Locate the cell with the specified text and output its [X, Y] center coordinate. 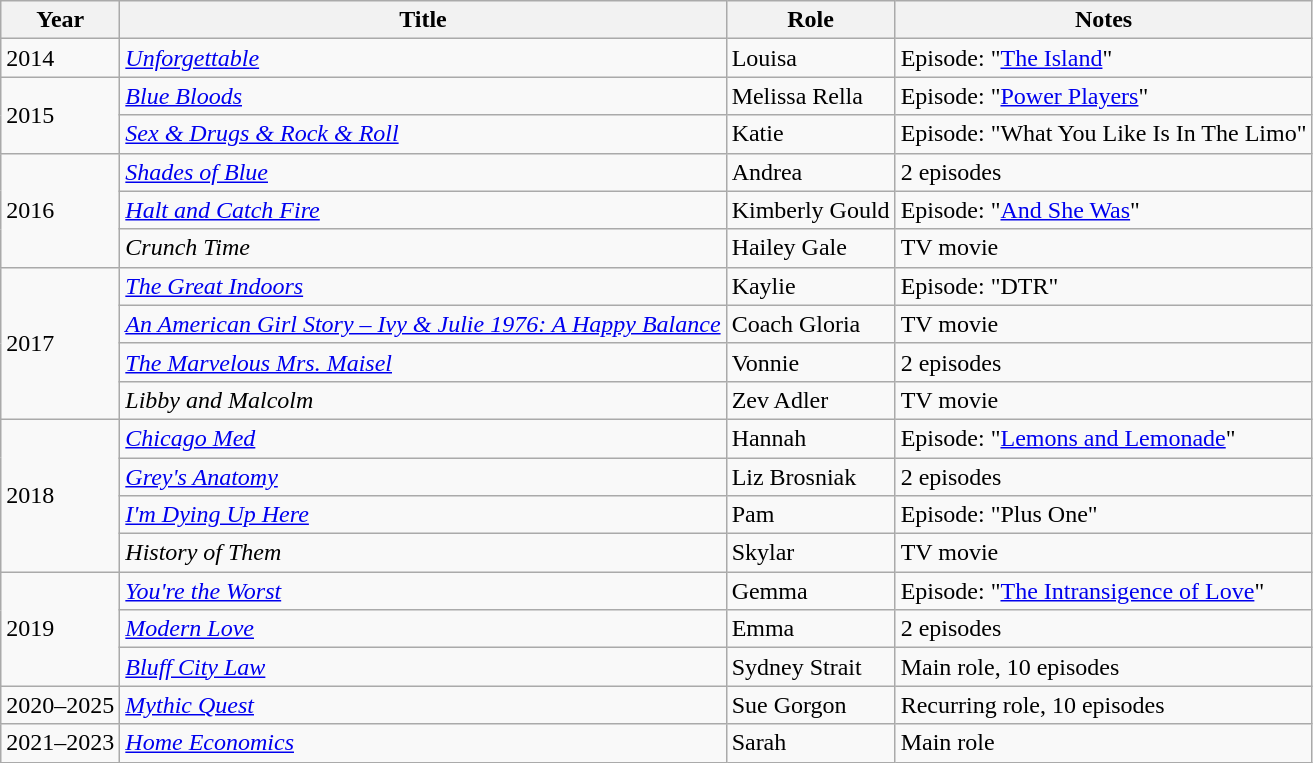
Title [423, 20]
Chicago Med [423, 438]
I'm Dying Up Here [423, 515]
The Great Indoors [423, 286]
Episode: "Lemons and Lemonade" [1104, 438]
Zev Adler [810, 400]
Year [60, 20]
Episode: "And She Was" [1104, 210]
Kimberly Gould [810, 210]
Sarah [810, 743]
Crunch Time [423, 248]
Modern Love [423, 629]
Episode: "Plus One" [1104, 515]
Home Economics [423, 743]
Unforgettable [423, 58]
2015 [60, 115]
Episode: "The Island" [1104, 58]
2018 [60, 495]
Episode: "DTR" [1104, 286]
Episode: "What You Like Is In The Limo" [1104, 134]
2014 [60, 58]
Andrea [810, 172]
Emma [810, 629]
Kaylie [810, 286]
Main role [1104, 743]
2020–2025 [60, 705]
Libby and Malcolm [423, 400]
Sydney Strait [810, 667]
Blue Bloods [423, 96]
Main role, 10 episodes [1104, 667]
Liz Brosniak [810, 477]
Notes [1104, 20]
2019 [60, 629]
Sue Gorgon [810, 705]
Role [810, 20]
Vonnie [810, 362]
Episode: "The Intransigence of Love" [1104, 591]
Shades of Blue [423, 172]
Grey's Anatomy [423, 477]
Mythic Quest [423, 705]
Halt and Catch Fire [423, 210]
Hannah [810, 438]
2017 [60, 343]
Sex & Drugs & Rock & Roll [423, 134]
Bluff City Law [423, 667]
History of Them [423, 553]
Hailey Gale [810, 248]
Coach Gloria [810, 324]
2021–2023 [60, 743]
Recurring role, 10 episodes [1104, 705]
Pam [810, 515]
Gemma [810, 591]
Melissa Rella [810, 96]
An American Girl Story – Ivy & Julie 1976: A Happy Balance [423, 324]
Episode: "Power Players" [1104, 96]
Louisa [810, 58]
2016 [60, 210]
Skylar [810, 553]
Katie [810, 134]
The Marvelous Mrs. Maisel [423, 362]
You're the Worst [423, 591]
